From the cell containing the given text, extract its center point as (X, Y) coordinate. 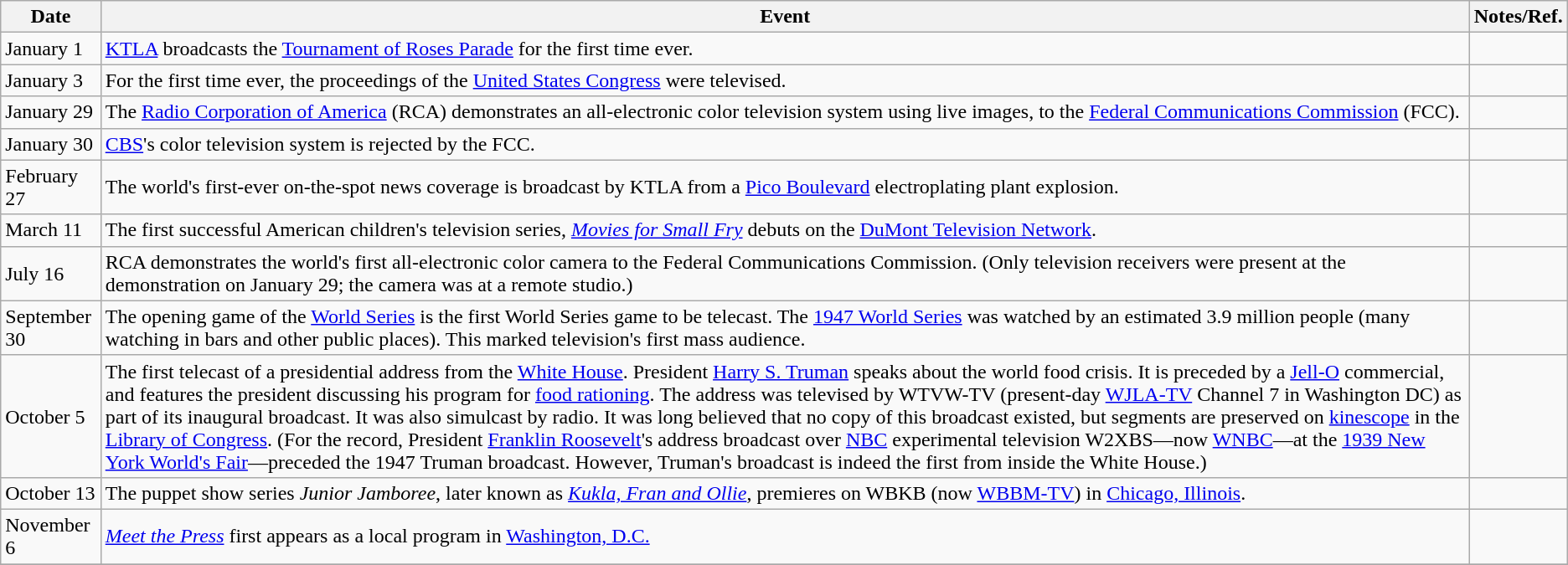
October 13 (50, 493)
The world's first-ever on-the-spot news coverage is broadcast by KTLA from a Pico Boulevard electroplating plant explosion. (785, 187)
September 30 (50, 328)
January 29 (50, 112)
November 6 (50, 536)
January 30 (50, 144)
Event (785, 17)
February 27 (50, 187)
The puppet show series Junior Jamboree, later known as Kukla, Fran and Ollie, premieres on WBKB (now WBBM-TV) in Chicago, Illinois. (785, 493)
KTLA broadcasts the Tournament of Roses Parade for the first time ever. (785, 49)
CBS's color television system is rejected by the FCC. (785, 144)
March 11 (50, 230)
The first successful American children's television series, Movies for Small Fry debuts on the DuMont Television Network. (785, 230)
October 5 (50, 416)
January 1 (50, 49)
January 3 (50, 80)
Notes/Ref. (1518, 17)
Date (50, 17)
Meet the Press first appears as a local program in Washington, D.C. (785, 536)
July 16 (50, 273)
For the first time ever, the proceedings of the United States Congress were televised. (785, 80)
